From the cell containing the given text, extract its center point as (x, y) coordinate. 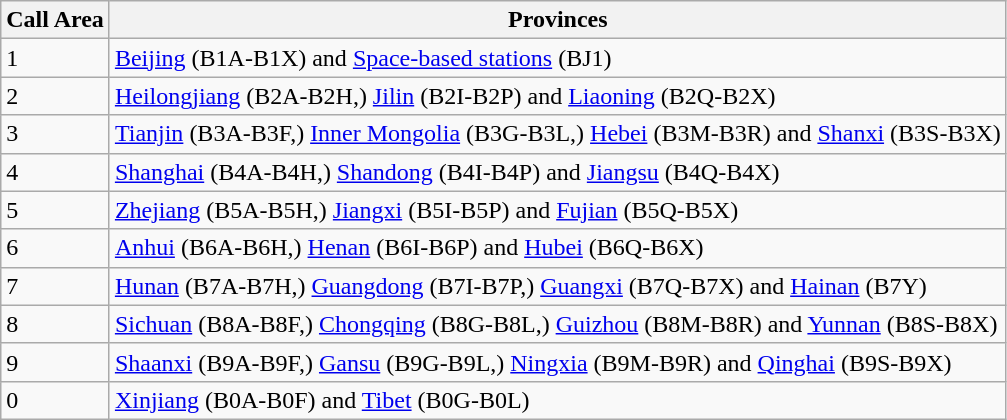
Beijing (B1A-B1X) and Space-based stations (BJ1) (558, 58)
Shaanxi (B9A-B9F,) Gansu (B9G-B9L,) Ningxia (B9M-B9R) and Qinghai (B9S-B9X) (558, 362)
Sichuan (B8A-B8F,) Chongqing (B8G-B8L,) Guizhou (B8M-B8R) and Yunnan (B8S-B8X) (558, 324)
9 (56, 362)
0 (56, 400)
Tianjin (B3A-B3F,) Inner Mongolia (B3G-B3L,) Hebei (B3M-B3R) and Shanxi (B3S-B3X) (558, 134)
Provinces (558, 20)
2 (56, 96)
5 (56, 210)
1 (56, 58)
4 (56, 172)
Anhui (B6A-B6H,) Henan (B6I-B6P) and Hubei (B6Q-B6X) (558, 248)
Xinjiang (B0A-B0F) and Tibet (B0G-B0L) (558, 400)
Zhejiang (B5A-B5H,) Jiangxi (B5I-B5P) and Fujian (B5Q-B5X) (558, 210)
Hunan (B7A-B7H,) Guangdong (B7I-B7P,) Guangxi (B7Q-B7X) and Hainan (B7Y) (558, 286)
7 (56, 286)
Heilongjiang (B2A-B2H,) Jilin (B2I-B2P) and Liaoning (B2Q-B2X) (558, 96)
8 (56, 324)
3 (56, 134)
6 (56, 248)
Call Area (56, 20)
Shanghai (B4A-B4H,) Shandong (B4I-B4P) and Jiangsu (B4Q-B4X) (558, 172)
